From the cell containing the given text, extract its center point as [x, y] coordinate. 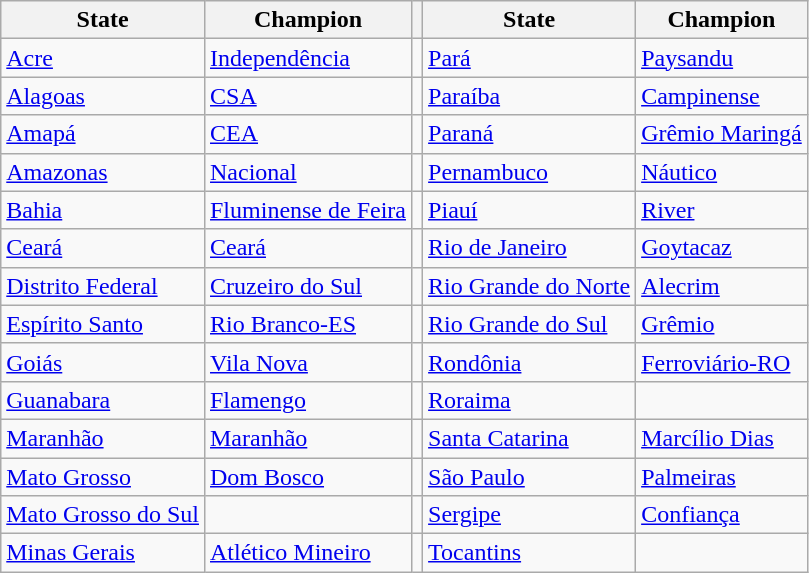
Acre [103, 58]
Nacional [308, 172]
Rio Branco-ES [308, 324]
Náutico [722, 172]
CSA [308, 96]
Mato Grosso [103, 477]
Atlético Mineiro [308, 553]
Marcílio Dias [722, 438]
Rondônia [530, 362]
Dom Bosco [308, 477]
Amazonas [103, 172]
Vila Nova [308, 362]
Piauí [530, 210]
CEA [308, 134]
Rio Grande do Norte [530, 286]
Mato Grosso do Sul [103, 515]
Cruzeiro do Sul [308, 286]
Confiança [722, 515]
Roraima [530, 400]
Independência [308, 58]
Rio de Janeiro [530, 248]
Fluminense de Feira [308, 210]
Santa Catarina [530, 438]
Alecrim [722, 286]
Flamengo [308, 400]
Goiás [103, 362]
Bahia [103, 210]
Espírito Santo [103, 324]
Goytacaz [722, 248]
Paraíba [530, 96]
Alagoas [103, 96]
Campinense [722, 96]
Ferroviário-RO [722, 362]
Rio Grande do Sul [530, 324]
Minas Gerais [103, 553]
Grêmio [722, 324]
Paraná [530, 134]
Pará [530, 58]
São Paulo [530, 477]
Amapá [103, 134]
Sergipe [530, 515]
Tocantins [530, 553]
Guanabara [103, 400]
Paysandu [722, 58]
Grêmio Maringá [722, 134]
River [722, 210]
Pernambuco [530, 172]
Distrito Federal [103, 286]
Palmeiras [722, 477]
